Capture the cell that displays the provided text and extract its (x, y) central coordinate. 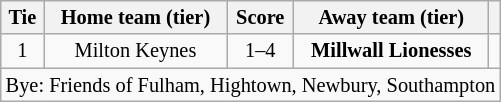
Score (260, 17)
Home team (tier) (136, 17)
Away team (tier) (392, 17)
Millwall Lionesses (392, 51)
Bye: Friends of Fulham, Hightown, Newbury, Southampton (250, 85)
1–4 (260, 51)
Milton Keynes (136, 51)
Tie (22, 17)
1 (22, 51)
